For the text-containing cell, return its midpoint in (x, y) coordinate format. 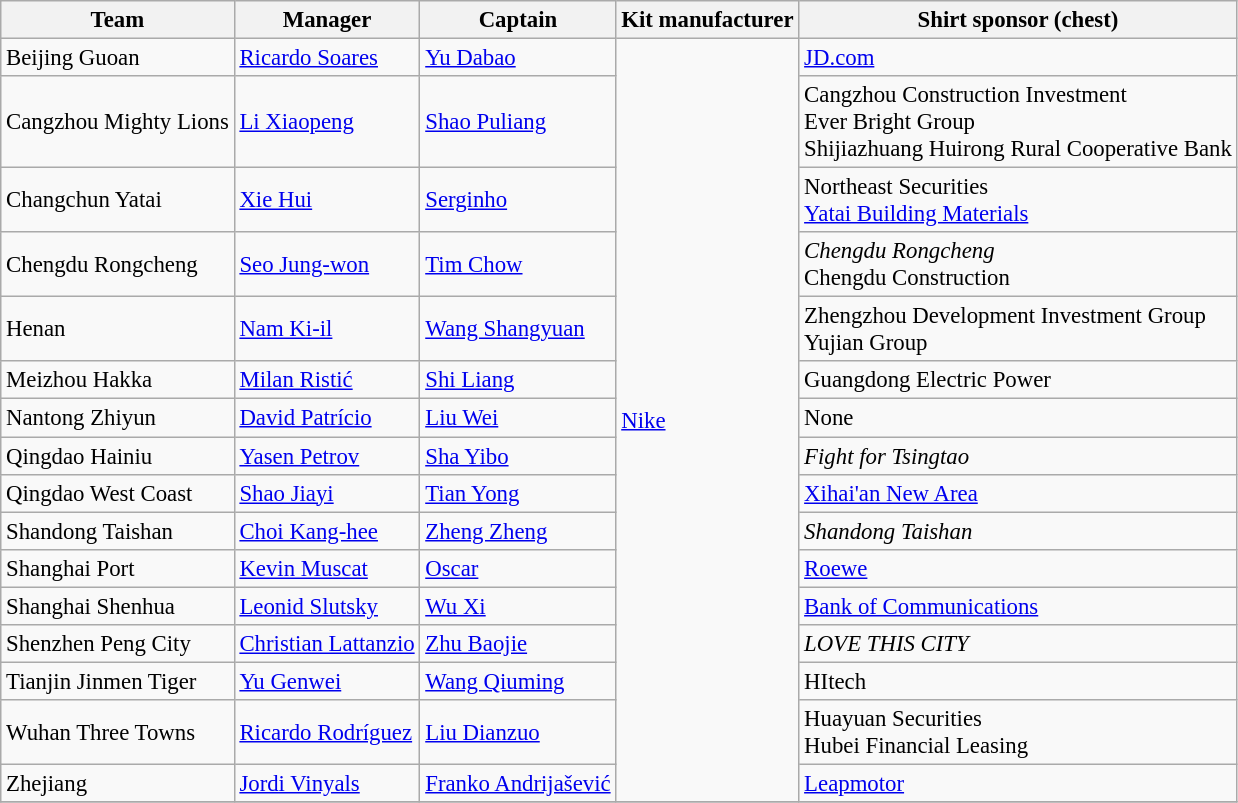
Shao Puliang (518, 122)
Zhu Baojie (518, 644)
Serginho (518, 200)
Wuhan Three Towns (118, 732)
Tim Chow (518, 264)
Leapmotor (1018, 783)
Wang Qiuming (518, 681)
Cangzhou Construction InvestmentEver Bright GroupShijiazhuang Huirong Rural Cooperative Bank (1018, 122)
Liu Wei (518, 418)
Ricardo Rodríguez (327, 732)
Team (118, 20)
Qingdao West Coast (118, 493)
Northeast SecuritiesYatai Building Materials (1018, 200)
Changchun Yatai (118, 200)
Yu Dabao (518, 58)
Ricardo Soares (327, 58)
Nam Ki-il (327, 330)
Kevin Muscat (327, 568)
Beijing Guoan (118, 58)
Tianjin Jinmen Tiger (118, 681)
Shirt sponsor (chest) (1018, 20)
David Patrício (327, 418)
Christian Lattanzio (327, 644)
Nantong Zhiyun (118, 418)
Leonid Slutsky (327, 606)
Wu Xi (518, 606)
Henan (118, 330)
Chengdu RongchengChengdu Construction (1018, 264)
Zhengzhou Development Investment GroupYujian Group (1018, 330)
Bank of Communications (1018, 606)
Shao Jiayi (327, 493)
Choi Kang-hee (327, 531)
Shanghai Port (118, 568)
Kit manufacturer (708, 20)
Zhejiang (118, 783)
Oscar (518, 568)
Tian Yong (518, 493)
Franko Andrijašević (518, 783)
Shi Liang (518, 381)
Li Xiaopeng (327, 122)
Captain (518, 20)
Meizhou Hakka (118, 381)
Chengdu Rongcheng (118, 264)
Nike (708, 421)
Guangdong Electric Power (1018, 381)
Zheng Zheng (518, 531)
Jordi Vinyals (327, 783)
Yasen Petrov (327, 456)
Xie Hui (327, 200)
Shenzhen Peng City (118, 644)
Fight for Tsingtao (1018, 456)
Shanghai Shenhua (118, 606)
Qingdao Hainiu (118, 456)
None (1018, 418)
Liu Dianzuo (518, 732)
JD.com (1018, 58)
Milan Ristić (327, 381)
Xihai'an New Area (1018, 493)
Cangzhou Mighty Lions (118, 122)
Manager (327, 20)
Yu Genwei (327, 681)
Roewe (1018, 568)
Sha Yibo (518, 456)
Wang Shangyuan (518, 330)
Huayuan SecuritiesHubei Financial Leasing (1018, 732)
LOVE THIS CITY (1018, 644)
Seo Jung-won (327, 264)
HItech (1018, 681)
